Identify which cell holds the provided text, then report its (X, Y) central coordinate. 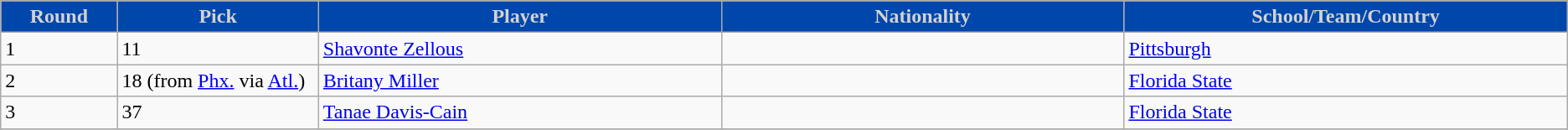
2 (59, 81)
3 (59, 112)
Britany Miller (519, 81)
11 (218, 49)
Pittsburgh (1345, 49)
Pick (218, 17)
School/Team/Country (1345, 17)
1 (59, 49)
Player (519, 17)
Nationality (923, 17)
Tanae Davis-Cain (519, 112)
Shavonte Zellous (519, 49)
18 (from Phx. via Atl.) (218, 81)
37 (218, 112)
Round (59, 17)
